Determine the (X, Y) coordinate at the center of the cell enclosing the given text.  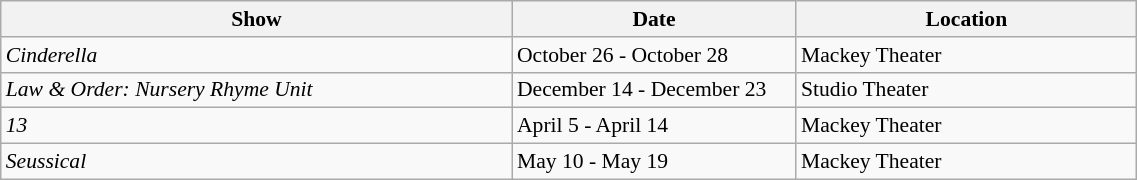
October 26 - October 28 (654, 55)
Date (654, 19)
Location (966, 19)
May 10 - May 19 (654, 162)
13 (256, 126)
Law & Order: Nursery Rhyme Unit (256, 90)
April 5 - April 14 (654, 126)
Show (256, 19)
Cinderella (256, 55)
Studio Theater (966, 90)
December 14 - December 23 (654, 90)
Seussical (256, 162)
